Locate the cell with the specified text and output its (x, y) center coordinate. 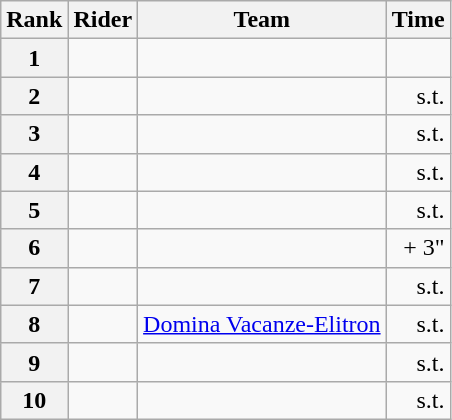
2 (34, 96)
7 (34, 286)
Team (262, 20)
Time (418, 20)
Rider (103, 20)
1 (34, 58)
5 (34, 210)
6 (34, 248)
Rank (34, 20)
9 (34, 362)
3 (34, 134)
+ 3" (418, 248)
4 (34, 172)
Domina Vacanze-Elitron (262, 324)
10 (34, 400)
8 (34, 324)
